Provide the [X, Y] coordinate of the cell's center where the given text is located.  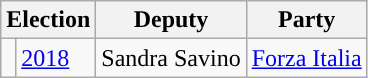
Sandra Savino [171, 58]
Deputy [171, 20]
Party [306, 20]
Election [48, 20]
Forza Italia [306, 58]
2018 [56, 58]
